Extract the [x, y] coordinate from the center of the cell holding the provided text.  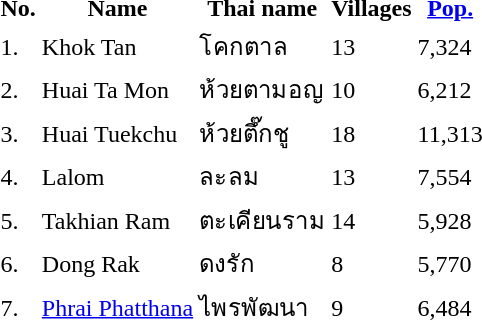
ละลม [262, 176]
Dong Rak [117, 264]
Huai Tuekchu [117, 133]
โคกตาล [262, 46]
18 [372, 133]
14 [372, 220]
8 [372, 264]
10 [372, 90]
Huai Ta Mon [117, 90]
Takhian Ram [117, 220]
Khok Tan [117, 46]
ห้วยตามอญ [262, 90]
Lalom [117, 176]
ห้วยตึ๊กชู [262, 133]
ตะเคียนราม [262, 220]
ดงรัก [262, 264]
